Identify which cell holds the provided text, then report its (x, y) central coordinate. 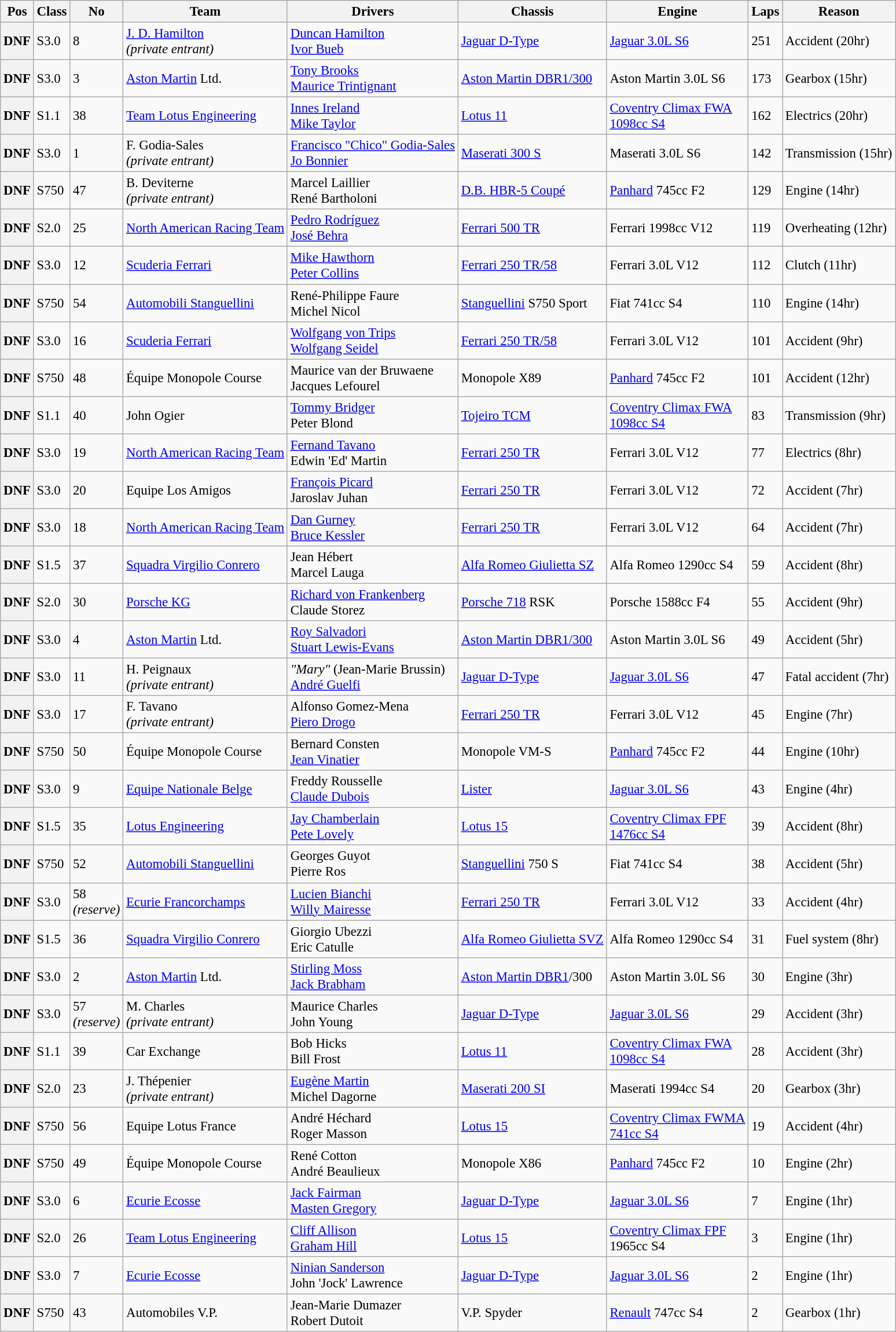
Mike Hawthorn Peter Collins (373, 265)
Lucien Bianchi Willy Mairesse (373, 901)
Engine (677, 12)
Pedro Rodríguez José Behra (373, 228)
12 (97, 265)
55 (765, 602)
Renault 747cc S4 (677, 1313)
Automobiles V.P. (205, 1313)
77 (765, 453)
Porsche 718 RSK (533, 602)
Jack Fairman Masten Gregory (373, 1201)
H. Peignaux(private entrant) (205, 678)
Transmission (15hr) (839, 153)
F. Tavano(private entrant) (205, 715)
142 (765, 153)
8 (97, 42)
Roy Salvadori Stuart Lewis-Evans (373, 639)
Equipe Lotus France (205, 1126)
No (97, 12)
251 (765, 42)
18 (97, 527)
Engine (10hr) (839, 752)
Alfa Romeo Giulietta SZ (533, 565)
Drivers (373, 12)
M. Charles(private entrant) (205, 1013)
Maserati 1994cc S4 (677, 1089)
162 (765, 116)
1 (97, 153)
F. Godia-Sales(private entrant) (205, 153)
64 (765, 527)
Electrics (8hr) (839, 453)
V.P. Spyder (533, 1313)
Bernard Consten Jean Vinatier (373, 752)
26 (97, 1238)
Chassis (533, 12)
57(reserve) (97, 1013)
Jay Chamberlain Pete Lovely (373, 827)
Cliff Allison Graham Hill (373, 1238)
Monopole VM-S (533, 752)
119 (765, 228)
René CottonAndré Beaulieux (373, 1163)
Fernand Tavano Edwin 'Ed' Martin (373, 453)
Georges Guyot Pierre Ros (373, 864)
Maurice Charles John Young (373, 1013)
Equipe Nationale Belge (205, 789)
Ninian Sanderson John 'Jock' Lawrence (373, 1275)
Marcel Laillier René Bartholoni (373, 191)
Wolfgang von Trips Wolfgang Seidel (373, 341)
Gearbox (3hr) (839, 1089)
Stanguellini S750 Sport (533, 303)
Engine (4hr) (839, 789)
Porsche 1588cc F4 (677, 602)
Tony Brooks Maurice Trintignant (373, 79)
Ferrari 500 TR (533, 228)
Richard von Frankenberg Claude Storez (373, 602)
110 (765, 303)
Monopole X86 (533, 1163)
Ferrari 1998cc V12 (677, 228)
Maserati 300 S (533, 153)
D.B. HBR-5 Coupé (533, 191)
52 (97, 864)
17 (97, 715)
11 (97, 678)
Engine (3hr) (839, 976)
René-Philippe Faure Michel Nicol (373, 303)
Maserati 3.0L S6 (677, 153)
Clutch (11hr) (839, 265)
Accident (20hr) (839, 42)
Transmission (9hr) (839, 415)
28 (765, 1052)
50 (97, 752)
Fatal accident (7hr) (839, 678)
Gearbox (15hr) (839, 79)
83 (765, 415)
Bob Hicks Bill Frost (373, 1052)
John Ogier (205, 415)
Monopole X89 (533, 378)
Jean Hébert Marcel Lauga (373, 565)
Electrics (20hr) (839, 116)
Maurice van der Bruwaene Jacques Lefourel (373, 378)
Class (52, 12)
Tojeiro TCM (533, 415)
9 (97, 789)
François Picard Jaroslav Juhan (373, 490)
72 (765, 490)
56 (97, 1126)
Francisco "Chico" Godia-Sales Jo Bonnier (373, 153)
Eugène Martin Michel Dagorne (373, 1089)
54 (97, 303)
Reason (839, 12)
Duncan Hamilton Ivor Bueb (373, 42)
58(reserve) (97, 901)
129 (765, 191)
"Mary" (Jean-Marie Brussin) André Guelfi (373, 678)
36 (97, 939)
Pos (17, 12)
Team (205, 12)
173 (765, 79)
Coventry Climax FWMA741cc S4 (677, 1126)
40 (97, 415)
Alfonso Gomez-Mena Piero Drogo (373, 715)
6 (97, 1201)
45 (765, 715)
Alfa Romeo Giulietta SVZ (533, 939)
Giorgio Ubezzi Eric Catulle (373, 939)
J. Thépenier(private entrant) (205, 1089)
33 (765, 901)
23 (97, 1089)
Lister (533, 789)
J. D. Hamilton(private entrant) (205, 42)
Innes Ireland Mike Taylor (373, 116)
Equipe Los Amigos (205, 490)
44 (765, 752)
Ecurie Francorchamps (205, 901)
48 (97, 378)
B. Deviterne(private entrant) (205, 191)
29 (765, 1013)
Stirling Moss Jack Brabham (373, 976)
Laps (765, 12)
Lotus Engineering (205, 827)
Overheating (12hr) (839, 228)
Tommy Bridger Peter Blond (373, 415)
112 (765, 265)
Porsche KG (205, 602)
16 (97, 341)
Accident (12hr) (839, 378)
Coventry Climax FPF1965cc S4 (677, 1238)
Fuel system (8hr) (839, 939)
37 (97, 565)
31 (765, 939)
André Héchard Roger Masson (373, 1126)
Engine (7hr) (839, 715)
10 (765, 1163)
Gearbox (1hr) (839, 1313)
Car Exchange (205, 1052)
Dan Gurney Bruce Kessler (373, 527)
Maserati 200 SI (533, 1089)
59 (765, 565)
35 (97, 827)
4 (97, 639)
Jean-Marie Dumazer Robert Dutoit (373, 1313)
25 (97, 228)
Engine (2hr) (839, 1163)
Coventry Climax FPF1476cc S4 (677, 827)
Stanguellini 750 S (533, 864)
Freddy Rousselle Claude Dubois (373, 789)
